Search for the cell housing the specified text and yield its [x, y] center coordinate. 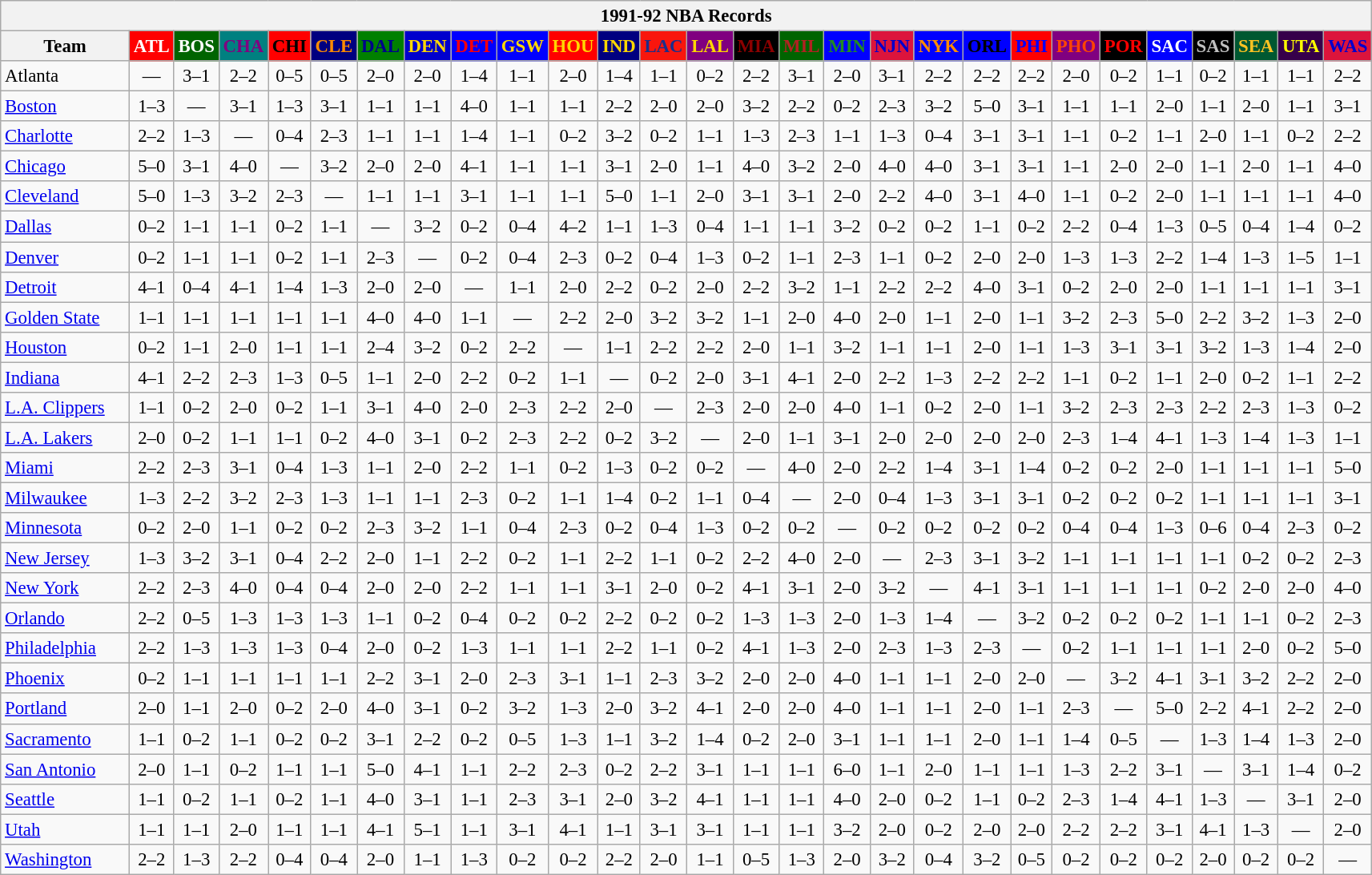
Dallas [66, 227]
Golden State [66, 317]
0–6 [1213, 528]
DET [474, 46]
HOU [573, 46]
Sacramento [66, 739]
ATL [151, 46]
San Antonio [66, 769]
SAS [1213, 46]
GSW [522, 46]
Boston [66, 107]
CHA [243, 46]
CHI [289, 46]
1–5 [1301, 257]
MIL [802, 46]
LAL [710, 46]
Denver [66, 257]
New York [66, 588]
Orlando [66, 619]
NYK [939, 46]
Chicago [66, 167]
Team [66, 46]
1991-92 NBA Records [686, 16]
Cleveland [66, 196]
Portland [66, 709]
Washington [66, 860]
5–1 [428, 829]
Indiana [66, 377]
Charlotte [66, 136]
L.A. Clippers [66, 408]
IND [619, 46]
Utah [66, 829]
ORL [987, 46]
Philadelphia [66, 648]
MIA [756, 46]
NJN [892, 46]
POR [1123, 46]
Seattle [66, 799]
MIN [847, 46]
4–2 [573, 227]
BOS [196, 46]
CLE [333, 46]
PHO [1076, 46]
LAC [663, 46]
New Jersey [66, 558]
SAC [1169, 46]
UTA [1301, 46]
Detroit [66, 287]
2–4 [381, 347]
Atlanta [66, 76]
L.A. Lakers [66, 437]
Miami [66, 468]
SEA [1256, 46]
6–0 [847, 769]
DEN [428, 46]
WAS [1348, 46]
DAL [381, 46]
Houston [66, 347]
Milwaukee [66, 498]
PHI [1032, 46]
Minnesota [66, 528]
Phoenix [66, 679]
